Locate the cell with the specified text and output its (X, Y) center coordinate. 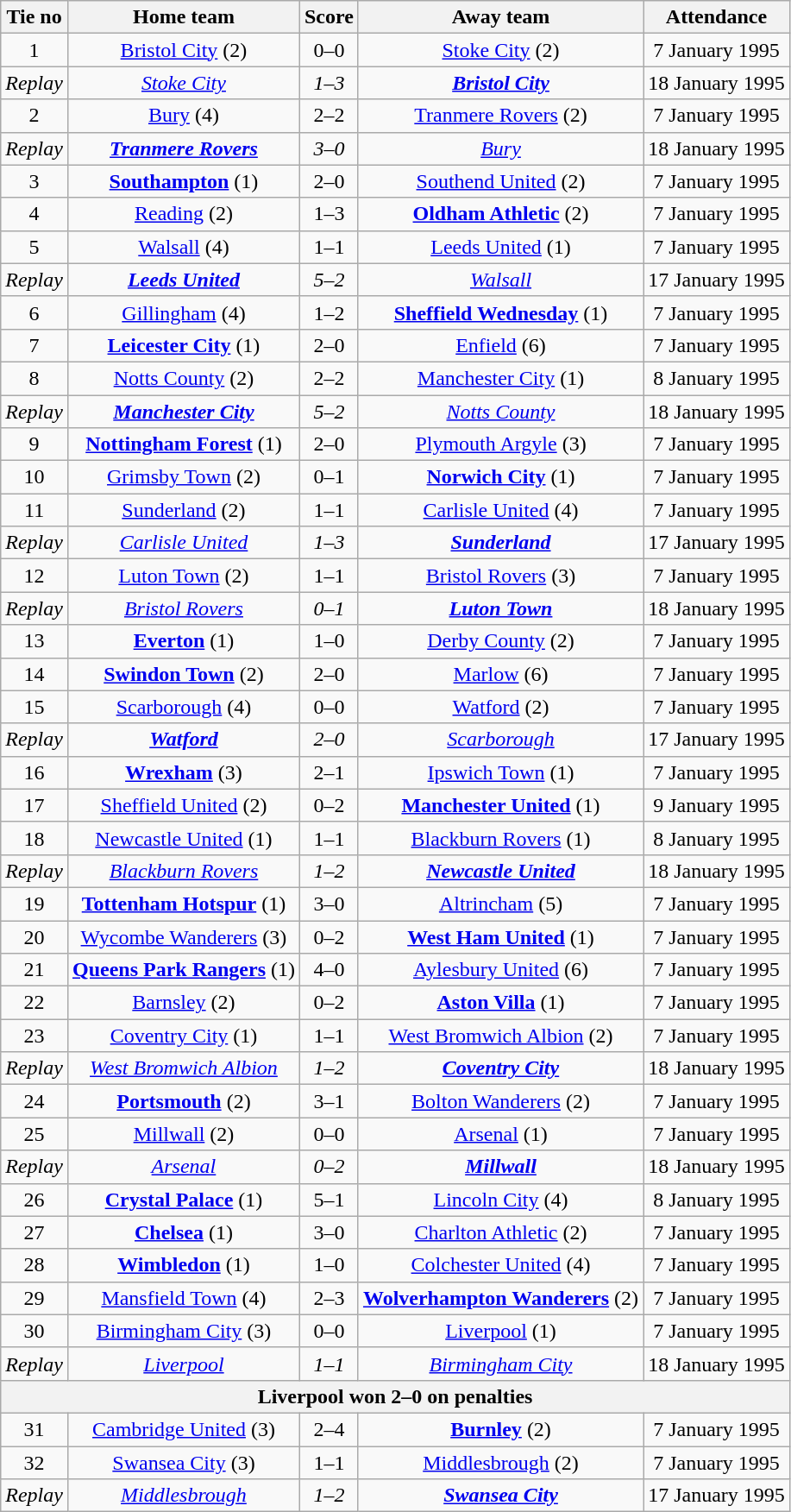
2 (35, 116)
Bristol City (2) (183, 50)
8 (35, 378)
7 (35, 345)
Oldham Athletic (2) (500, 214)
2–4 (329, 1429)
4–0 (329, 970)
Wolverhampton Wanderers (2) (500, 1298)
Manchester United (1) (500, 805)
30 (35, 1331)
Tranmere Rovers (2) (500, 116)
Wrexham (3) (183, 772)
Scarborough (500, 740)
Burnley (2) (500, 1429)
Norwich City (1) (500, 477)
Notts County (500, 412)
4 (35, 214)
Chelsea (1) (183, 1232)
Queens Park Rangers (1) (183, 970)
Grimsby Town (2) (183, 477)
Liverpool (183, 1364)
Charlton Athletic (2) (500, 1232)
Scarborough (4) (183, 707)
21 (35, 970)
25 (35, 1134)
Marlow (6) (500, 674)
Wycombe Wanderers (3) (183, 936)
Tottenham Hotspur (1) (183, 904)
Leeds United (183, 280)
Walsall (4) (183, 247)
Enfield (6) (500, 345)
Bristol City (500, 83)
Southend United (2) (500, 181)
Carlisle United (4) (500, 510)
18 (35, 838)
Swindon Town (2) (183, 674)
Portsmouth (2) (183, 1101)
Blackburn Rovers (1) (500, 838)
11 (35, 510)
Millwall (500, 1167)
13 (35, 641)
Sunderland (500, 543)
Swansea City (500, 1496)
Bury (500, 148)
Sheffield Wednesday (1) (500, 312)
3–1 (329, 1101)
West Ham United (1) (500, 936)
1 (35, 50)
Bury (4) (183, 116)
Stoke City (2) (500, 50)
9 January 1995 (717, 805)
Luton Town (2) (183, 576)
Tie no (35, 17)
Altrincham (5) (500, 904)
17 (35, 805)
27 (35, 1232)
Plymouth Argyle (3) (500, 444)
10 (35, 477)
Everton (1) (183, 641)
Millwall (2) (183, 1134)
9 (35, 444)
Arsenal (183, 1167)
Sunderland (2) (183, 510)
Middlesbrough (2) (500, 1463)
Middlesbrough (183, 1496)
2–1 (329, 772)
Ipswich Town (1) (500, 772)
Nottingham Forest (1) (183, 444)
Newcastle United (500, 871)
Away team (500, 17)
Cambridge United (3) (183, 1429)
Walsall (500, 280)
Luton Town (500, 608)
West Bromwich Albion (183, 1068)
Newcastle United (1) (183, 838)
Attendance (717, 17)
Gillingham (4) (183, 312)
Tranmere Rovers (183, 148)
Sheffield United (2) (183, 805)
Lincoln City (4) (500, 1200)
Home team (183, 17)
6 (35, 312)
Liverpool (1) (500, 1331)
32 (35, 1463)
5 (35, 247)
5–1 (329, 1200)
31 (35, 1429)
Colchester United (4) (500, 1265)
Watford (2) (500, 707)
19 (35, 904)
29 (35, 1298)
Watford (183, 740)
Bristol Rovers (3) (500, 576)
Manchester City (1) (500, 378)
23 (35, 1036)
Barnsley (2) (183, 1003)
Derby County (2) (500, 641)
3 (35, 181)
Score (329, 17)
Coventry City (1) (183, 1036)
Aston Villa (1) (500, 1003)
Notts County (2) (183, 378)
Birmingham City (3) (183, 1331)
12 (35, 576)
Reading (2) (183, 214)
Aylesbury United (6) (500, 970)
Wimbledon (1) (183, 1265)
Bristol Rovers (183, 608)
Southampton (1) (183, 181)
Bolton Wanderers (2) (500, 1101)
16 (35, 772)
Blackburn Rovers (183, 871)
2–3 (329, 1298)
West Bromwich Albion (2) (500, 1036)
22 (35, 1003)
Leeds United (1) (500, 247)
Liverpool won 2–0 on penalties (395, 1396)
Crystal Palace (1) (183, 1200)
Manchester City (183, 412)
15 (35, 707)
28 (35, 1265)
Coventry City (500, 1068)
Swansea City (3) (183, 1463)
Birmingham City (500, 1364)
Carlisle United (183, 543)
Mansfield Town (4) (183, 1298)
Stoke City (183, 83)
26 (35, 1200)
20 (35, 936)
Arsenal (1) (500, 1134)
24 (35, 1101)
14 (35, 674)
Leicester City (1) (183, 345)
